Extract the [X, Y] coordinate from the center of the cell holding the provided text.  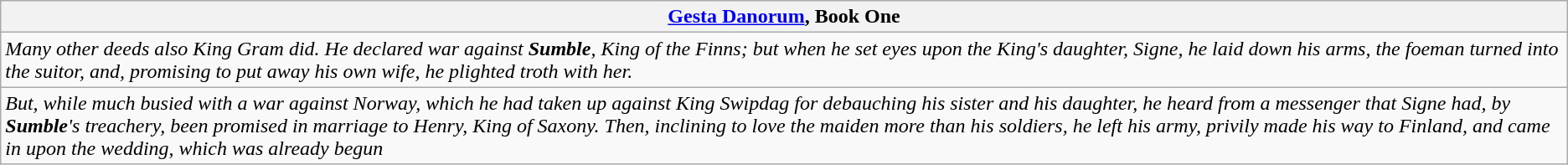
Gesta Danorum, Book One [784, 17]
